Output the [X, Y] coordinate of the center of the cell containing the given text.  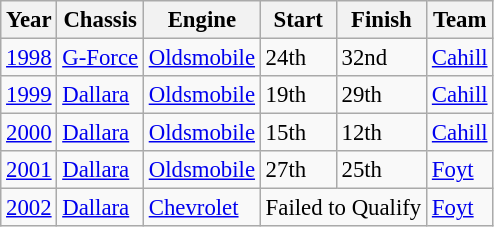
1999 [29, 95]
15th [298, 133]
Finish [381, 20]
Team [460, 20]
24th [298, 58]
12th [381, 133]
Start [298, 20]
29th [381, 95]
32nd [381, 58]
Engine [202, 20]
2002 [29, 208]
27th [298, 170]
Failed to Qualify [343, 208]
25th [381, 170]
Chevrolet [202, 208]
2000 [29, 133]
Chassis [100, 20]
19th [298, 95]
1998 [29, 58]
Year [29, 20]
2001 [29, 170]
G-Force [100, 58]
